Output the [X, Y] coordinate of the center of the cell containing the given text.  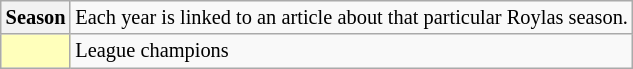
Season [36, 17]
League champions [351, 51]
Each year is linked to an article about that particular Roylas season. [351, 17]
